Locate the cell with the specified text and output its [X, Y] center coordinate. 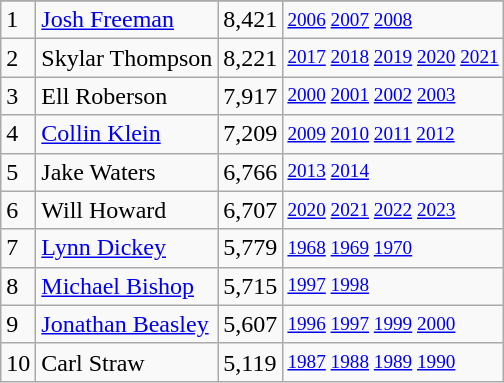
7,917 [250, 96]
6 [18, 210]
2020 2021 2022 2023 [393, 210]
4 [18, 134]
Collin Klein [127, 134]
5 [18, 172]
5,779 [250, 248]
1987 1988 1989 1990 [393, 362]
6,766 [250, 172]
7 [18, 248]
2000 2001 2002 2003 [393, 96]
2006 2007 2008 [393, 20]
1 [18, 20]
Carl Straw [127, 362]
2 [18, 58]
8 [18, 286]
Lynn Dickey [127, 248]
8,221 [250, 58]
Jake Waters [127, 172]
7,209 [250, 134]
2009 2010 2011 2012 [393, 134]
2013 2014 [393, 172]
10 [18, 362]
9 [18, 324]
Will Howard [127, 210]
3 [18, 96]
1997 1998 [393, 286]
2017 2018 2019 2020 2021 [393, 58]
1968 1969 1970 [393, 248]
Michael Bishop [127, 286]
Ell Roberson [127, 96]
5,607 [250, 324]
6,707 [250, 210]
5,715 [250, 286]
Josh Freeman [127, 20]
Jonathan Beasley [127, 324]
8,421 [250, 20]
5,119 [250, 362]
1996 1997 1999 2000 [393, 324]
Skylar Thompson [127, 58]
